Search for the cell housing the specified text and yield its (x, y) center coordinate. 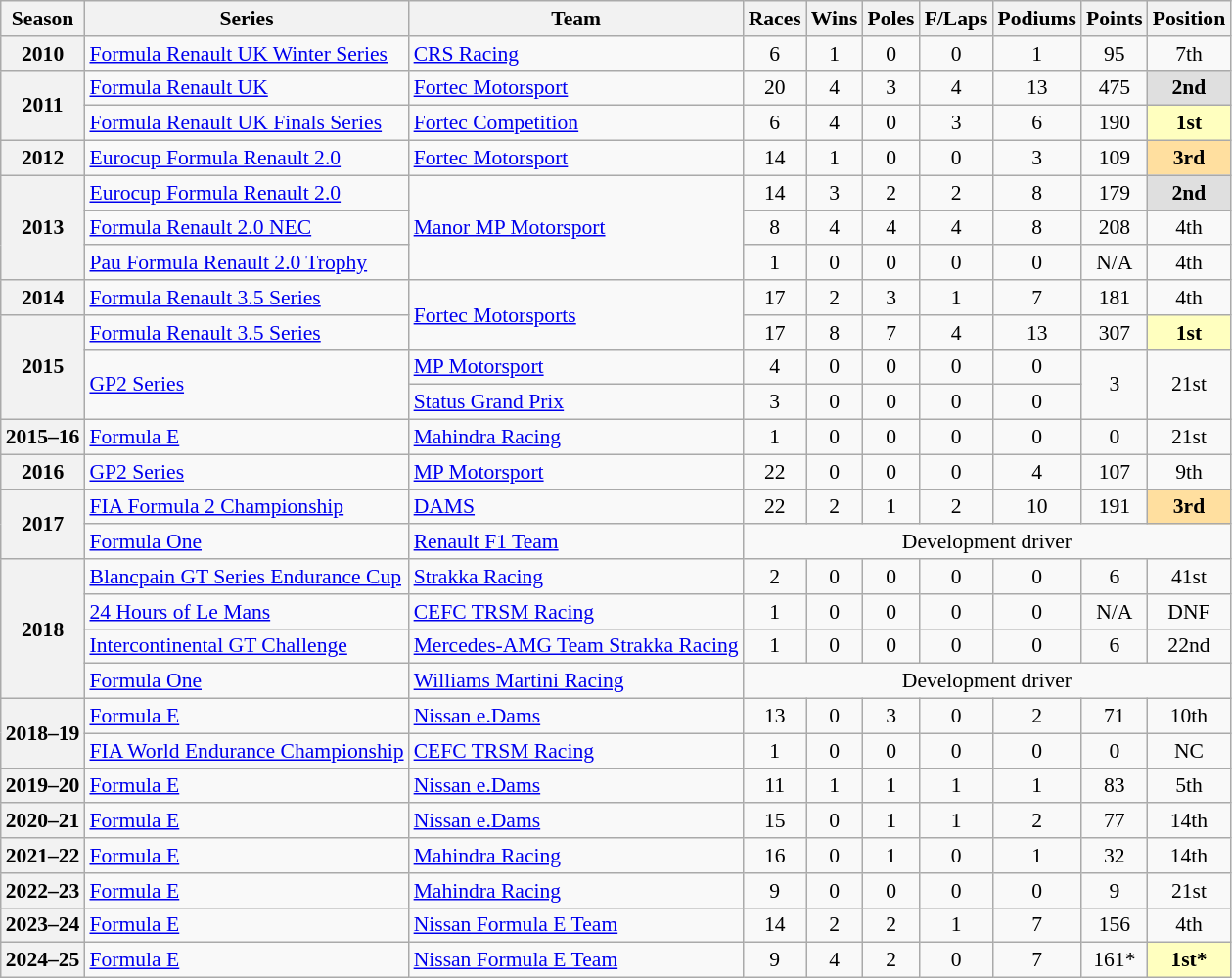
32 (1115, 856)
Pau Formula Renault 2.0 Trophy (247, 263)
Formula Renault 2.0 NEC (247, 228)
FIA World Endurance Championship (247, 751)
2015–16 (43, 438)
2019–20 (43, 786)
Blancpain GT Series Endurance Cup (247, 577)
156 (1115, 925)
Strakka Racing (576, 577)
Williams Martini Racing (576, 681)
7th (1189, 54)
2022–23 (43, 891)
Fortec Competition (576, 123)
107 (1115, 472)
NC (1189, 751)
10 (1037, 507)
2011 (43, 106)
Status Grand Prix (576, 402)
Season (43, 19)
Wins (835, 19)
2012 (43, 159)
Formula Renault UK (247, 88)
24 Hours of Le Mans (247, 612)
41st (1189, 577)
Races (775, 19)
Position (1189, 19)
77 (1115, 821)
2018 (43, 629)
2023–24 (43, 925)
16 (775, 856)
Formula Renault UK Finals Series (247, 123)
9th (1189, 472)
Manor MP Motorsport (576, 227)
161* (1115, 960)
2016 (43, 472)
2021–22 (43, 856)
Renault F1 Team (576, 542)
191 (1115, 507)
Mercedes-AMG Team Strakka Racing (576, 646)
Podiums (1037, 19)
2020–21 (43, 821)
2013 (43, 227)
CRS Racing (576, 54)
FIA Formula 2 Championship (247, 507)
109 (1115, 159)
DNF (1189, 612)
F/Laps (957, 19)
Poles (890, 19)
Points (1115, 19)
2018–19 (43, 734)
2024–25 (43, 960)
DAMS (576, 507)
181 (1115, 298)
71 (1115, 717)
1st* (1189, 960)
208 (1115, 228)
2015 (43, 368)
2010 (43, 54)
190 (1115, 123)
307 (1115, 333)
475 (1115, 88)
15 (775, 821)
Fortec Motorsports (576, 315)
Series (247, 19)
11 (775, 786)
20 (775, 88)
2014 (43, 298)
83 (1115, 786)
22nd (1189, 646)
95 (1115, 54)
5th (1189, 786)
2017 (43, 525)
10th (1189, 717)
179 (1115, 193)
Intercontinental GT Challenge (247, 646)
Formula Renault UK Winter Series (247, 54)
Team (576, 19)
